Extract the (X, Y) coordinate from the center of the cell holding the provided text.  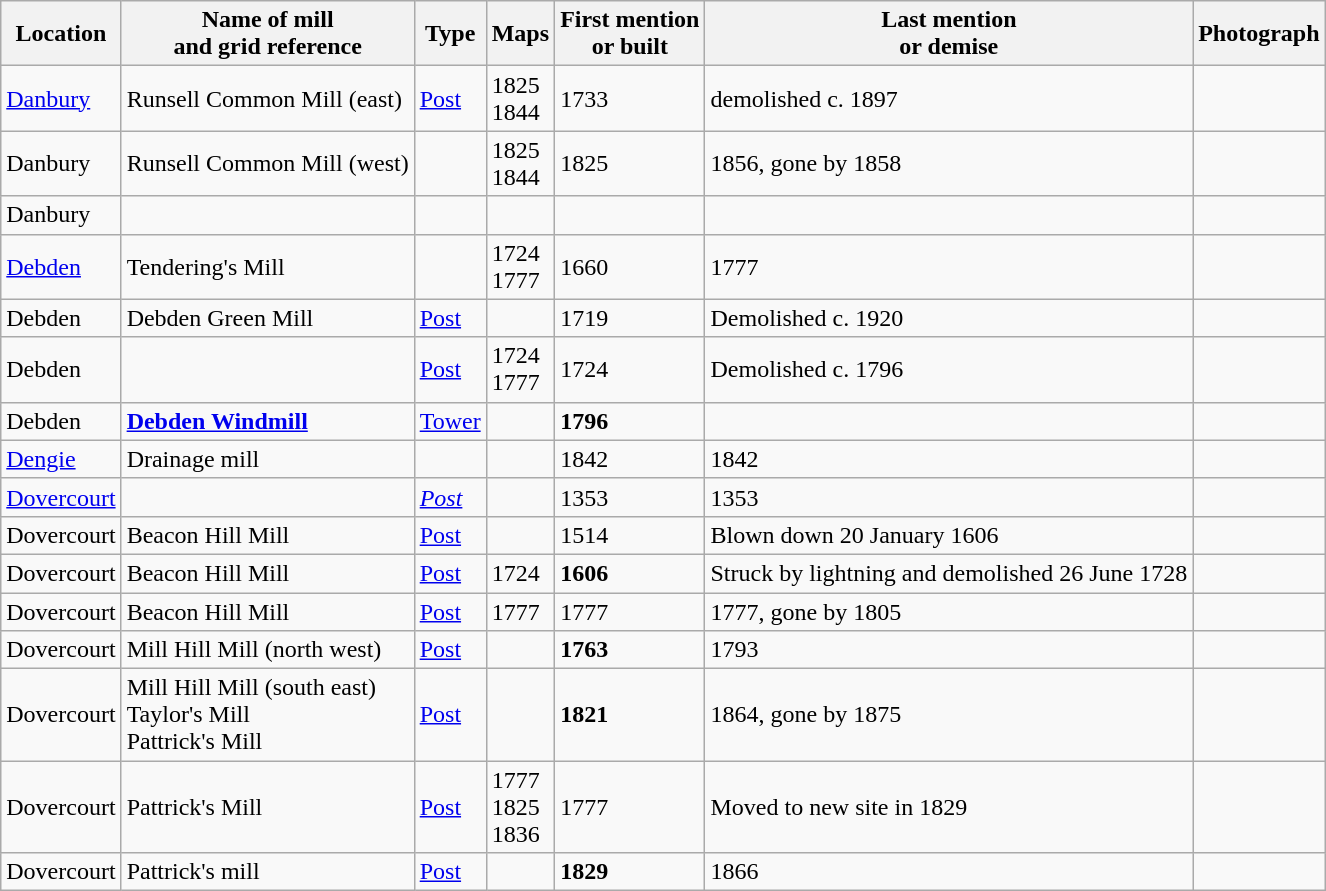
Tendering's Mill (268, 266)
Photograph (1259, 34)
Demolished c. 1920 (949, 318)
1733 (630, 98)
Runsell Common Mill (west) (268, 164)
Drainage mill (268, 459)
1856, gone by 1858 (949, 164)
Demolished c. 1796 (949, 370)
Name of milland grid reference (268, 34)
Maps (520, 34)
1719 (630, 318)
Last mention or demise (949, 34)
Blown down 20 January 1606 (949, 535)
1821 (630, 715)
1796 (630, 421)
Tower (450, 421)
Debden Windmill (268, 421)
Location (61, 34)
Pattrick's Mill (268, 807)
Mill Hill Mill (north west) (268, 650)
177718251836 (520, 807)
Type (450, 34)
demolished c. 1897 (949, 98)
1763 (630, 650)
Struck by lightning and demolished 26 June 1728 (949, 573)
1777, gone by 1805 (949, 611)
First mentionor built (630, 34)
1864, gone by 1875 (949, 715)
1825 (630, 164)
Runsell Common Mill (east) (268, 98)
1829 (630, 872)
Mill Hill Mill (south east)Taylor's MillPattrick's Mill (268, 715)
Debden Green Mill (268, 318)
1660 (630, 266)
1514 (630, 535)
Pattrick's mill (268, 872)
Moved to new site in 1829 (949, 807)
1866 (949, 872)
Dengie (61, 459)
1606 (630, 573)
1793 (949, 650)
